Pinpoint the cell where the given text exists, returning its [X, Y] midpoint coordinate. 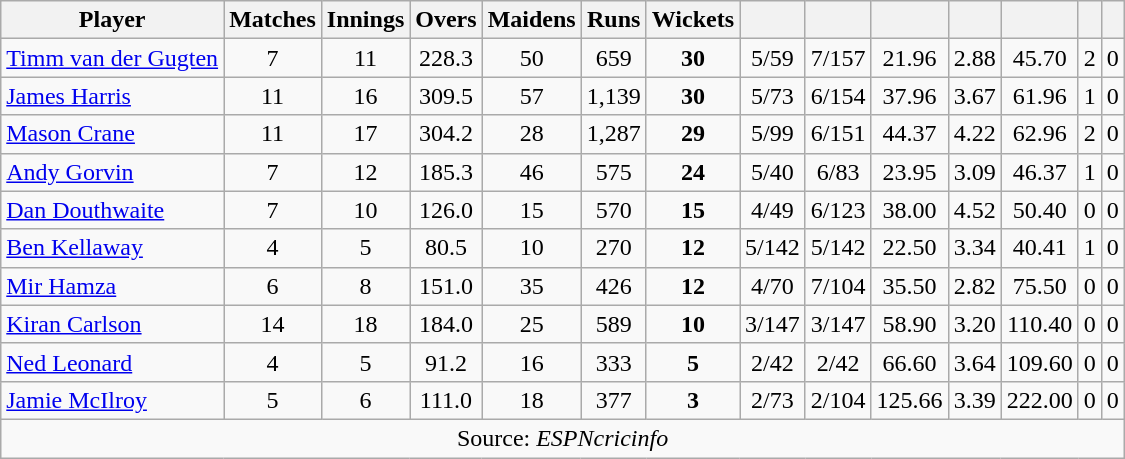
5/40 [773, 172]
270 [614, 248]
1,139 [614, 96]
7/157 [838, 58]
58.90 [910, 324]
3.34 [974, 248]
184.0 [446, 324]
Mir Hamza [112, 286]
Timm van der Gugten [112, 58]
575 [614, 172]
4.52 [974, 210]
Innings [365, 20]
80.5 [446, 248]
3.09 [974, 172]
426 [614, 286]
61.96 [1040, 96]
228.3 [446, 58]
3.39 [974, 400]
5/59 [773, 58]
38.00 [910, 210]
22.50 [910, 248]
111.0 [446, 400]
333 [614, 362]
44.37 [910, 134]
Kiran Carlson [112, 324]
25 [532, 324]
37.96 [910, 96]
46 [532, 172]
Maidens [532, 20]
125.66 [910, 400]
75.50 [1040, 286]
Ned Leonard [112, 362]
Player [112, 20]
304.2 [446, 134]
45.70 [1040, 58]
659 [614, 58]
66.60 [910, 362]
35.50 [910, 286]
28 [532, 134]
23.95 [910, 172]
29 [692, 134]
377 [614, 400]
8 [365, 286]
Overs [446, 20]
Ben Kellaway [112, 248]
James Harris [112, 96]
3.20 [974, 324]
2/104 [838, 400]
91.2 [446, 362]
6/83 [838, 172]
126.0 [446, 210]
Wickets [692, 20]
Matches [273, 20]
40.41 [1040, 248]
309.5 [446, 96]
4/49 [773, 210]
151.0 [446, 286]
Jamie McIlroy [112, 400]
5/73 [773, 96]
21.96 [910, 58]
2.88 [974, 58]
50.40 [1040, 210]
1,287 [614, 134]
109.60 [1040, 362]
222.00 [1040, 400]
46.37 [1040, 172]
35 [532, 286]
2.82 [974, 286]
110.40 [1040, 324]
24 [692, 172]
Source: ESPNcricinfo [563, 438]
7/104 [838, 286]
3.67 [974, 96]
589 [614, 324]
14 [273, 324]
Andy Gorvin [112, 172]
5/99 [773, 134]
4.22 [974, 134]
2/73 [773, 400]
6/154 [838, 96]
57 [532, 96]
Mason Crane [112, 134]
6/123 [838, 210]
6/151 [838, 134]
50 [532, 58]
Runs [614, 20]
62.96 [1040, 134]
185.3 [446, 172]
17 [365, 134]
Dan Douthwaite [112, 210]
570 [614, 210]
3.64 [974, 362]
3 [692, 400]
4/70 [773, 286]
